Search for the cell housing the specified text and yield its [X, Y] center coordinate. 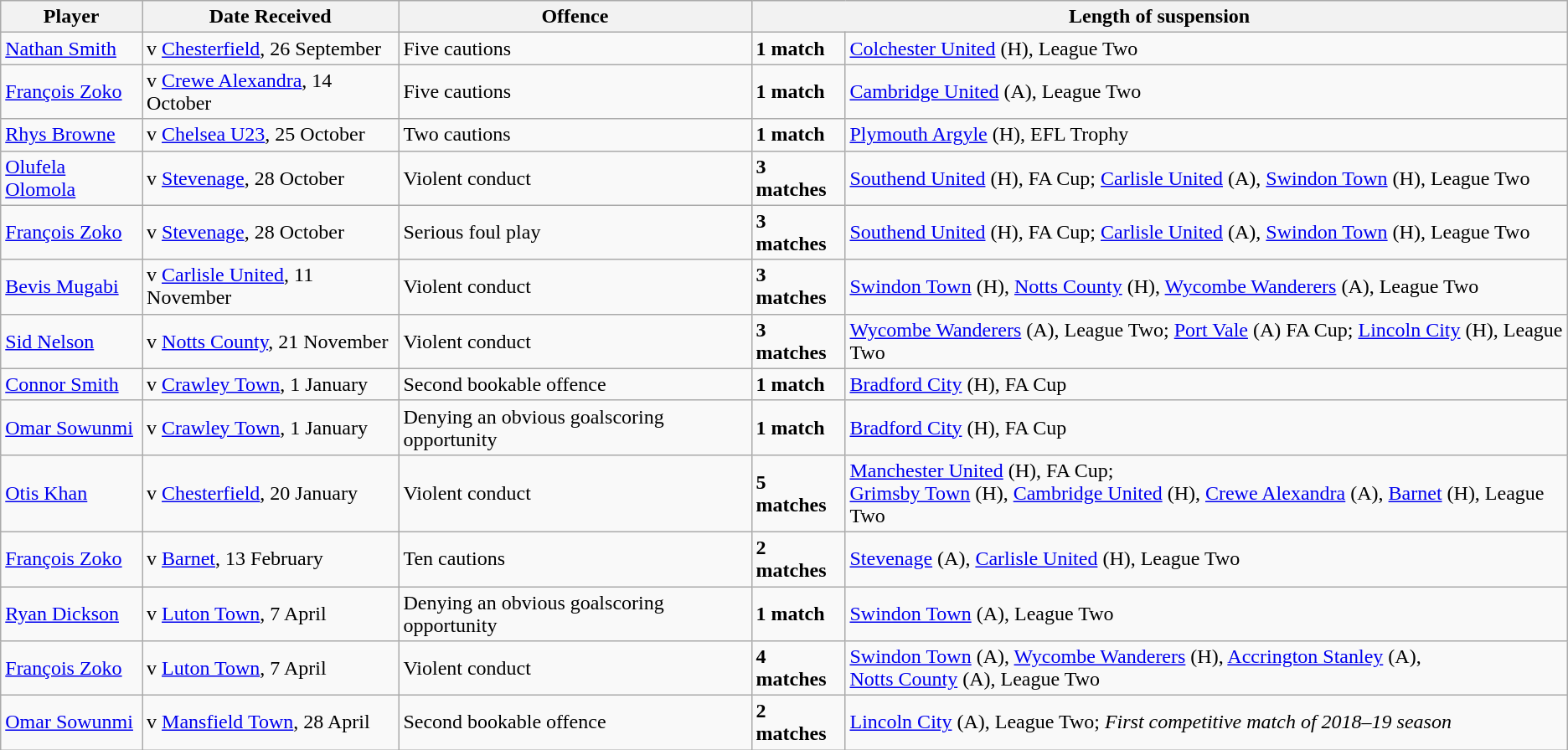
v Chesterfield, 20 January [271, 493]
Serious foul play [575, 233]
Rhys Browne [72, 135]
Player [72, 17]
Colchester United (H), League Two [1206, 49]
Wycombe Wanderers (A), League Two; Port Vale (A) FA Cup; Lincoln City (H), League Two [1206, 342]
Offence [575, 17]
4 matches [798, 668]
Swindon Town (A), League Two [1206, 613]
Ryan Dickson [72, 613]
Manchester United (H), FA Cup;Grimsby Town (H), Cambridge United (H), Crewe Alexandra (A), Barnet (H), League Two [1206, 493]
v Crewe Alexandra, 14 October [271, 92]
Connor Smith [72, 384]
Plymouth Argyle (H), EFL Trophy [1206, 135]
v Chelsea U23, 25 October [271, 135]
5 matches [798, 493]
v Carlisle United, 11 November [271, 286]
Ten cautions [575, 559]
Two cautions [575, 135]
v Notts County, 21 November [271, 342]
v Mansfield Town, 28 April [271, 723]
Length of suspension [1159, 17]
v Chesterfield, 26 September [271, 49]
Sid Nelson [72, 342]
Stevenage (A), Carlisle United (H), League Two [1206, 559]
Bevis Mugabi [72, 286]
Swindon Town (H), Notts County (H), Wycombe Wanderers (A), League Two [1206, 286]
v Barnet, 13 February [271, 559]
Date Received [271, 17]
Nathan Smith [72, 49]
Olufela Olomola [72, 177]
Cambridge United (A), League Two [1206, 92]
Otis Khan [72, 493]
Lincoln City (A), League Two; First competitive match of 2018–19 season [1206, 723]
Swindon Town (A), Wycombe Wanderers (H), Accrington Stanley (A),Notts County (A), League Two [1206, 668]
